Identify which cell holds the provided text, then report its [x, y] central coordinate. 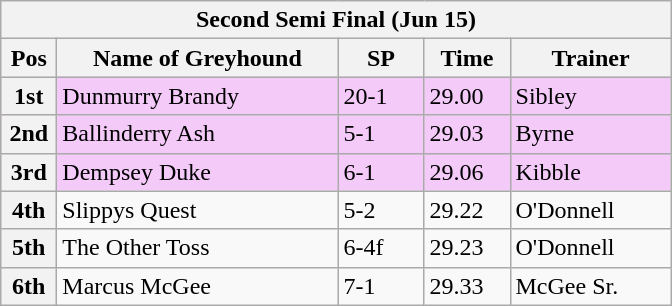
2nd [29, 134]
Dempsey Duke [198, 172]
6-4f [381, 248]
29.03 [467, 134]
29.00 [467, 96]
5-2 [381, 210]
6-1 [381, 172]
5th [29, 248]
The Other Toss [198, 248]
29.22 [467, 210]
Ballinderry Ash [198, 134]
Byrne [590, 134]
Name of Greyhound [198, 58]
1st [29, 96]
Trainer [590, 58]
6th [29, 286]
Time [467, 58]
20-1 [381, 96]
5-1 [381, 134]
McGee Sr. [590, 286]
Second Semi Final (Jun 15) [336, 20]
Dunmurry Brandy [198, 96]
3rd [29, 172]
Pos [29, 58]
7-1 [381, 286]
29.23 [467, 248]
Kibble [590, 172]
29.33 [467, 286]
Marcus McGee [198, 286]
29.06 [467, 172]
4th [29, 210]
SP [381, 58]
Sibley [590, 96]
Slippys Quest [198, 210]
